Extract the [x, y] coordinate from the center of the cell holding the provided text.  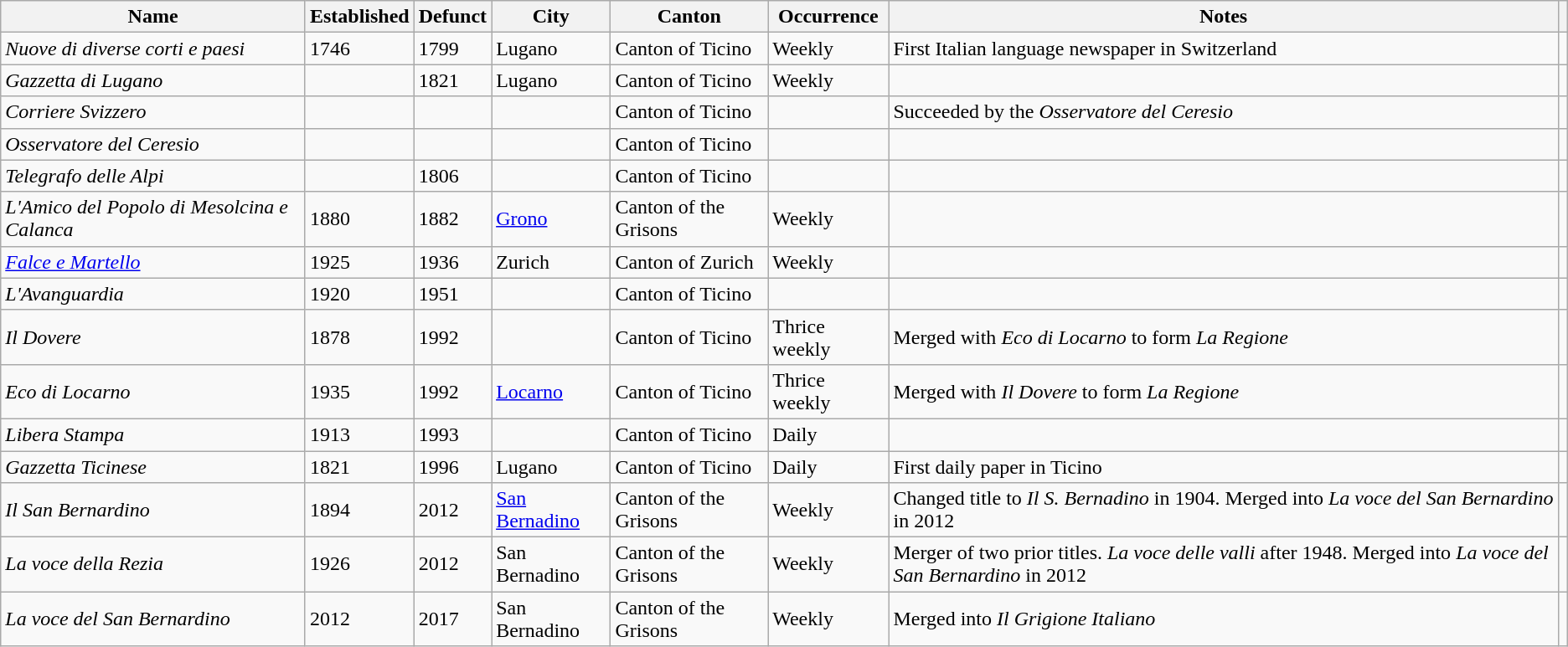
1925 [359, 262]
1799 [452, 49]
1746 [359, 49]
1936 [452, 262]
Canton [689, 17]
Merger of two prior titles. La voce delle valli after 1948. Merged into La voce del San Bernardino in 2012 [1223, 564]
Corriere Svizzero [153, 112]
Merged with Il Dovere to form La Regione [1223, 392]
1878 [359, 336]
Name [153, 17]
1993 [452, 434]
Succeeded by the Osservatore del Ceresio [1223, 112]
Falce e Martello [153, 262]
Locarno [551, 392]
1882 [452, 219]
Defunct [452, 17]
Occurrence [828, 17]
1996 [452, 466]
Gazzetta di Lugano [153, 80]
1894 [359, 511]
La voce del San Bernardino [153, 619]
Eco di Locarno [153, 392]
Zurich [551, 262]
Merged into Il Grigione Italiano [1223, 619]
1951 [452, 294]
2017 [452, 619]
Merged with Eco di Locarno to form La Regione [1223, 336]
Gazzetta Ticinese [153, 466]
1926 [359, 564]
Libera Stampa [153, 434]
1806 [452, 176]
Il Dovere [153, 336]
First daily paper in Ticino [1223, 466]
1913 [359, 434]
L'Avanguardia [153, 294]
1880 [359, 219]
Established [359, 17]
1920 [359, 294]
La voce della Rezia [153, 564]
Telegrafo delle Alpi [153, 176]
Il San Bernardino [153, 511]
First Italian language newspaper in Switzerland [1223, 49]
Canton of Zurich [689, 262]
Nuove di diverse corti e paesi [153, 49]
Notes [1223, 17]
Grono [551, 219]
City [551, 17]
1935 [359, 392]
Changed title to Il S. Bernadino in 1904. Merged into La voce del San Bernardino in 2012 [1223, 511]
Osservatore del Ceresio [153, 144]
L'Amico del Popolo di Mesolcina e Calanca [153, 219]
